Capture the cell that displays the provided text and extract its (x, y) central coordinate. 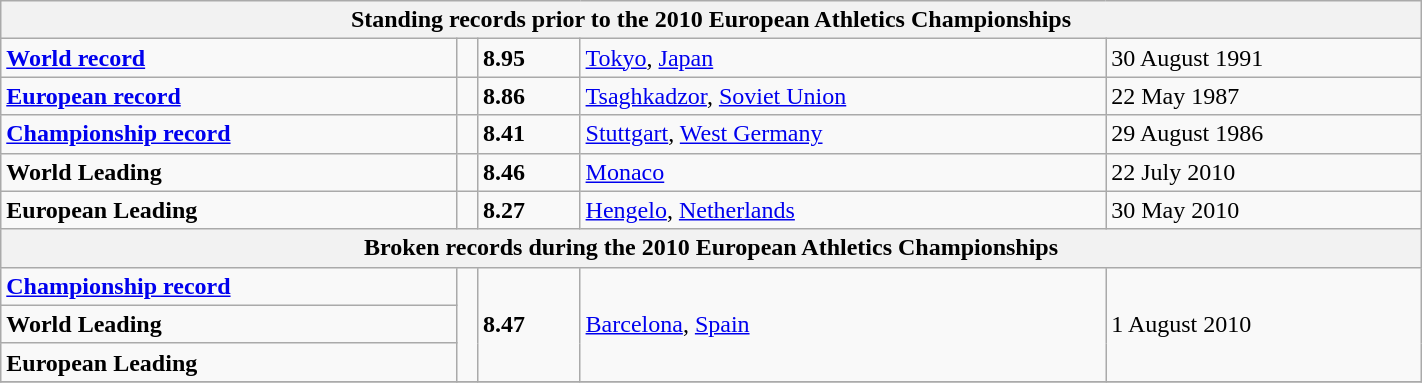
22 July 2010 (1264, 172)
Barcelona, Spain (843, 324)
1 August 2010 (1264, 324)
Tokyo, Japan (843, 58)
World record (228, 58)
29 August 1986 (1264, 134)
Broken records during the 2010 European Athletics Championships (711, 248)
Hengelo, Netherlands (843, 210)
22 May 1987 (1264, 96)
Monaco (843, 172)
Stuttgart, West Germany (843, 134)
Tsaghkadzor, Soviet Union (843, 96)
Standing records prior to the 2010 European Athletics Championships (711, 20)
30 August 1991 (1264, 58)
8.95 (528, 58)
8.46 (528, 172)
8.27 (528, 210)
European record (228, 96)
30 May 2010 (1264, 210)
8.47 (528, 324)
8.41 (528, 134)
8.86 (528, 96)
